Output the (X, Y) coordinate of the center of the cell containing the given text.  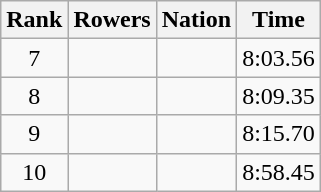
9 (34, 134)
10 (34, 172)
8:09.35 (279, 96)
Nation (196, 20)
Rowers (112, 20)
8:15.70 (279, 134)
Time (279, 20)
Rank (34, 20)
8:03.56 (279, 58)
8 (34, 96)
7 (34, 58)
8:58.45 (279, 172)
